Detect which cell encompasses the target text, then output its [x, y] center coordinate. 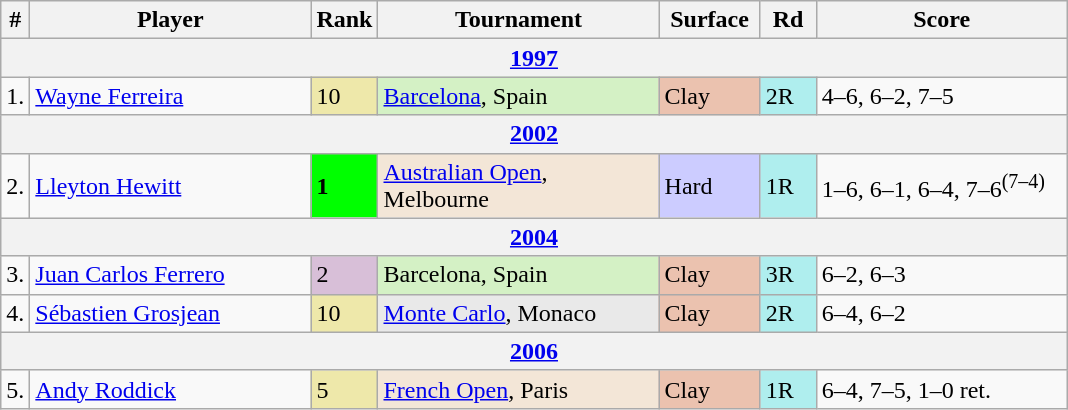
Juan Carlos Ferrero [170, 275]
1 [344, 186]
Tournament [518, 20]
5 [344, 389]
French Open, Paris [518, 389]
2004 [534, 237]
Sébastien Grosjean [170, 313]
Wayne Ferreira [170, 96]
Rank [344, 20]
Score [942, 20]
3. [16, 275]
Surface [710, 20]
1997 [534, 58]
2002 [534, 134]
1–6, 6–1, 6–4, 7–6(7–4) [942, 186]
6–4, 6–2 [942, 313]
2. [16, 186]
Rd [788, 20]
6–4, 7–5, 1–0 ret. [942, 389]
3R [788, 275]
# [16, 20]
Monte Carlo, Monaco [518, 313]
5. [16, 389]
4. [16, 313]
6–2, 6–3 [942, 275]
Australian Open, Melbourne [518, 186]
1. [16, 96]
Hard [710, 186]
Player [170, 20]
Lleyton Hewitt [170, 186]
2006 [534, 351]
4–6, 6–2, 7–5 [942, 96]
2 [344, 275]
Andy Roddick [170, 389]
